Find where the given text appears and provide that cell's center as (X, Y) coordinate. 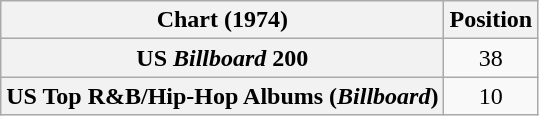
Position (491, 20)
Chart (1974) (222, 20)
38 (491, 58)
US Top R&B/Hip-Hop Albums (Billboard) (222, 96)
10 (491, 96)
US Billboard 200 (222, 58)
